For the text-containing cell, return its midpoint in (x, y) coordinate format. 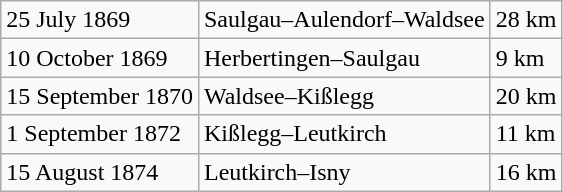
Kißlegg–Leutkirch (344, 134)
Saulgau–Aulendorf–Waldsee (344, 20)
25 July 1869 (100, 20)
Leutkirch–Isny (344, 172)
11 km (526, 134)
Waldsee–Kißlegg (344, 96)
15 September 1870 (100, 96)
16 km (526, 172)
9 km (526, 58)
20 km (526, 96)
15 August 1874 (100, 172)
1 September 1872 (100, 134)
28 km (526, 20)
10 October 1869 (100, 58)
Herbertingen–Saulgau (344, 58)
